Return [X, Y] of the center of cell containing provided text 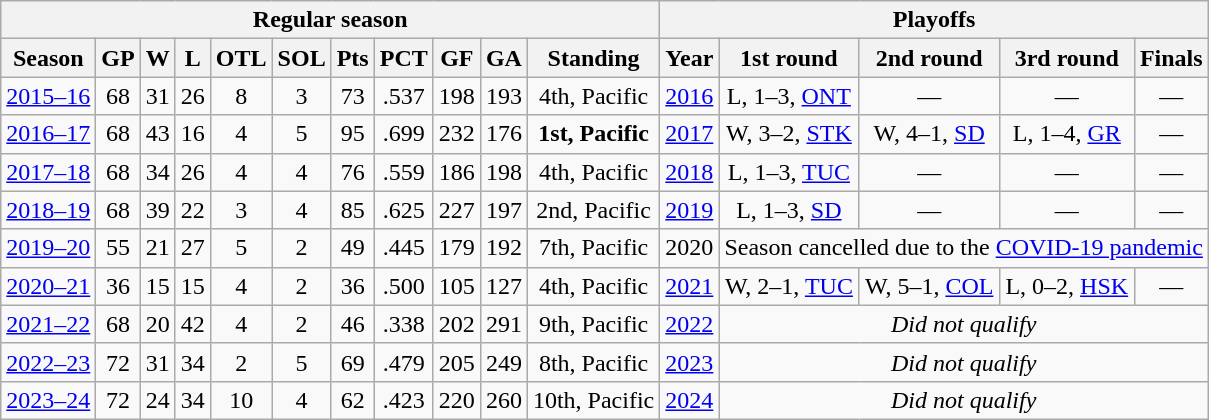
232 [456, 134]
21 [158, 248]
85 [352, 210]
42 [192, 324]
.699 [404, 134]
W [158, 58]
Year [690, 58]
Finals [1171, 58]
PCT [404, 58]
2023 [690, 362]
16 [192, 134]
2021 [690, 286]
39 [158, 210]
20 [158, 324]
.500 [404, 286]
291 [504, 324]
69 [352, 362]
55 [118, 248]
.423 [404, 400]
205 [456, 362]
46 [352, 324]
W, 3–2, STK [789, 134]
43 [158, 134]
2017–18 [48, 172]
2021–22 [48, 324]
W, 2–1, TUC [789, 286]
Playoffs [934, 20]
24 [158, 400]
27 [192, 248]
95 [352, 134]
.559 [404, 172]
2022 [690, 324]
227 [456, 210]
GF [456, 58]
2023–24 [48, 400]
Season cancelled due to the COVID-19 pandemic [964, 248]
3rd round [1066, 58]
202 [456, 324]
2022–23 [48, 362]
GP [118, 58]
W, 4–1, SD [930, 134]
76 [352, 172]
Season [48, 58]
73 [352, 96]
2020–21 [48, 286]
2024 [690, 400]
2020 [690, 248]
179 [456, 248]
Standing [593, 58]
2019 [690, 210]
9th, Pacific [593, 324]
192 [504, 248]
260 [504, 400]
2017 [690, 134]
.445 [404, 248]
.537 [404, 96]
GA [504, 58]
2nd, Pacific [593, 210]
22 [192, 210]
Regular season [330, 20]
L, 0–2, HSK [1066, 286]
.625 [404, 210]
220 [456, 400]
8 [241, 96]
1st, Pacific [593, 134]
105 [456, 286]
L, 1–3, TUC [789, 172]
49 [352, 248]
8th, Pacific [593, 362]
2018–19 [48, 210]
2018 [690, 172]
L, 1–3, ONT [789, 96]
186 [456, 172]
127 [504, 286]
7th, Pacific [593, 248]
2019–20 [48, 248]
2015–16 [48, 96]
.479 [404, 362]
10 [241, 400]
L [192, 58]
2016–17 [48, 134]
193 [504, 96]
176 [504, 134]
L, 1–4, GR [1066, 134]
197 [504, 210]
W, 5–1, COL [930, 286]
.338 [404, 324]
10th, Pacific [593, 400]
L, 1–3, SD [789, 210]
249 [504, 362]
1st round [789, 58]
62 [352, 400]
Pts [352, 58]
2nd round [930, 58]
OTL [241, 58]
SOL [302, 58]
2016 [690, 96]
